Pinpoint the cell where the given text exists, returning its [x, y] midpoint coordinate. 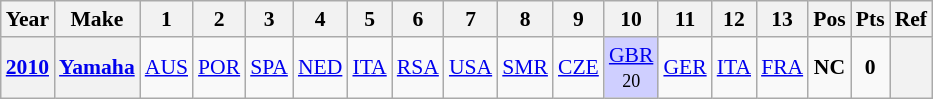
13 [782, 19]
GBR20 [632, 68]
Yamaha [97, 68]
SPA [269, 68]
12 [734, 19]
1 [166, 19]
2 [219, 19]
2010 [28, 68]
7 [470, 19]
FRA [782, 68]
NC [830, 68]
SMR [525, 68]
Ref [911, 19]
8 [525, 19]
9 [578, 19]
6 [418, 19]
Pts [870, 19]
USA [470, 68]
4 [320, 19]
NED [320, 68]
AUS [166, 68]
0 [870, 68]
Make [97, 19]
Year [28, 19]
10 [632, 19]
POR [219, 68]
Pos [830, 19]
3 [269, 19]
5 [369, 19]
11 [684, 19]
CZE [578, 68]
RSA [418, 68]
GER [684, 68]
